For the text-containing cell, return its midpoint in (X, Y) coordinate format. 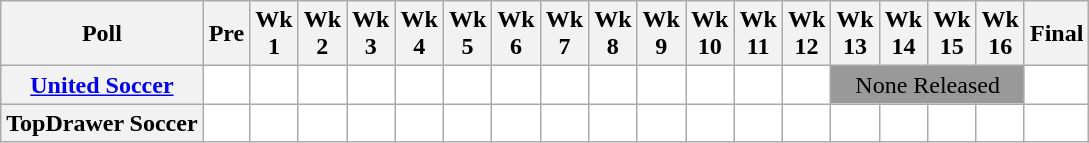
Wk15 (952, 34)
Wk10 (710, 34)
None Released (928, 85)
Wk9 (661, 34)
Wk2 (322, 34)
Wk12 (806, 34)
Wk4 (419, 34)
Wk16 (1000, 34)
Wk14 (903, 34)
Wk6 (516, 34)
Wk7 (564, 34)
Poll (102, 34)
Wk5 (467, 34)
Pre (226, 34)
United Soccer (102, 85)
Wk11 (758, 34)
Final (1056, 34)
Wk1 (274, 34)
Wk3 (371, 34)
Wk13 (855, 34)
Wk8 (613, 34)
TopDrawer Soccer (102, 123)
